Find where the given text appears and provide that cell's center as [x, y] coordinate. 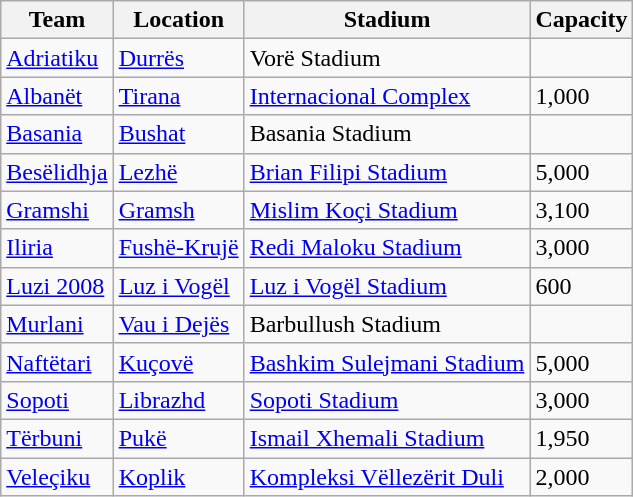
Iliria [57, 248]
Librazhd [178, 400]
Bushat [178, 134]
Koplik [178, 477]
Bashkim Sulejmani Stadium [387, 362]
Stadium [387, 20]
Brian Filipi Stadium [387, 172]
Luzi 2008 [57, 286]
2,000 [582, 477]
Gramsh [178, 210]
Gramshi [57, 210]
Redi Maloku Stadium [387, 248]
Barbullush Stadium [387, 324]
Sopoti [57, 400]
Vorë Stadium [387, 58]
1,950 [582, 438]
Veleçiku [57, 477]
Capacity [582, 20]
Mislim Koçi Stadium [387, 210]
Adriatiku [57, 58]
Murlani [57, 324]
3,100 [582, 210]
Basania [57, 134]
Besëlidhja [57, 172]
Pukë [178, 438]
Ismail Xhemali Stadium [387, 438]
Luz i Vogël Stadium [387, 286]
Naftëtari [57, 362]
Kompleksi Vëllezërit Duli [387, 477]
Fushë-Krujë [178, 248]
Kuçovë [178, 362]
Internacional Complex [387, 96]
600 [582, 286]
Luz i Vogël [178, 286]
Location [178, 20]
Tirana [178, 96]
Team [57, 20]
Vau i Dejës [178, 324]
Lezhë [178, 172]
Tërbuni [57, 438]
Albanët [57, 96]
1,000 [582, 96]
Basania Stadium [387, 134]
Sopoti Stadium [387, 400]
Durrës [178, 58]
